Return the [x, y] coordinate for the center point of the cell that contains the specified text.  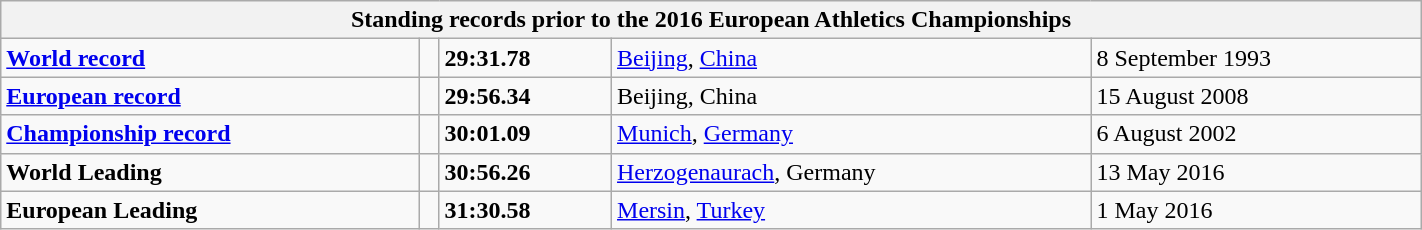
Championship record [210, 134]
World Leading [210, 172]
European Leading [210, 210]
30:01.09 [526, 134]
1 May 2016 [1256, 210]
Munich, Germany [852, 134]
Mersin, Turkey [852, 210]
15 August 2008 [1256, 96]
30:56.26 [526, 172]
31:30.58 [526, 210]
13 May 2016 [1256, 172]
Standing records prior to the 2016 European Athletics Championships [711, 20]
6 August 2002 [1256, 134]
European record [210, 96]
World record [210, 58]
29:31.78 [526, 58]
Herzogenaurach, Germany [852, 172]
29:56.34 [526, 96]
8 September 1993 [1256, 58]
